Detect which cell encompasses the target text, then output its [x, y] center coordinate. 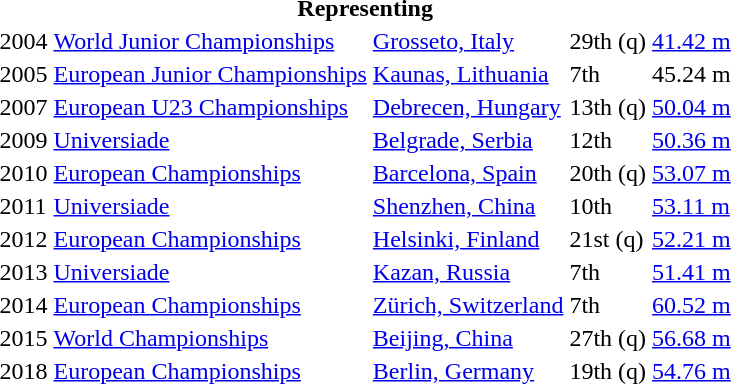
Zürich, Switzerland [468, 305]
10th [608, 206]
20th (q) [608, 173]
Belgrade, Serbia [468, 140]
Beijing, China [468, 338]
Grosseto, Italy [468, 41]
World Junior Championships [210, 41]
Barcelona, Spain [468, 173]
29th (q) [608, 41]
27th (q) [608, 338]
13th (q) [608, 107]
21st (q) [608, 239]
Helsinki, Finland [468, 239]
12th [608, 140]
Kazan, Russia [468, 272]
European Junior Championships [210, 74]
World Championships [210, 338]
Kaunas, Lithuania [468, 74]
Debrecen, Hungary [468, 107]
European U23 Championships [210, 107]
Shenzhen, China [468, 206]
